Output the (x, y) coordinate of the center of the cell containing the given text.  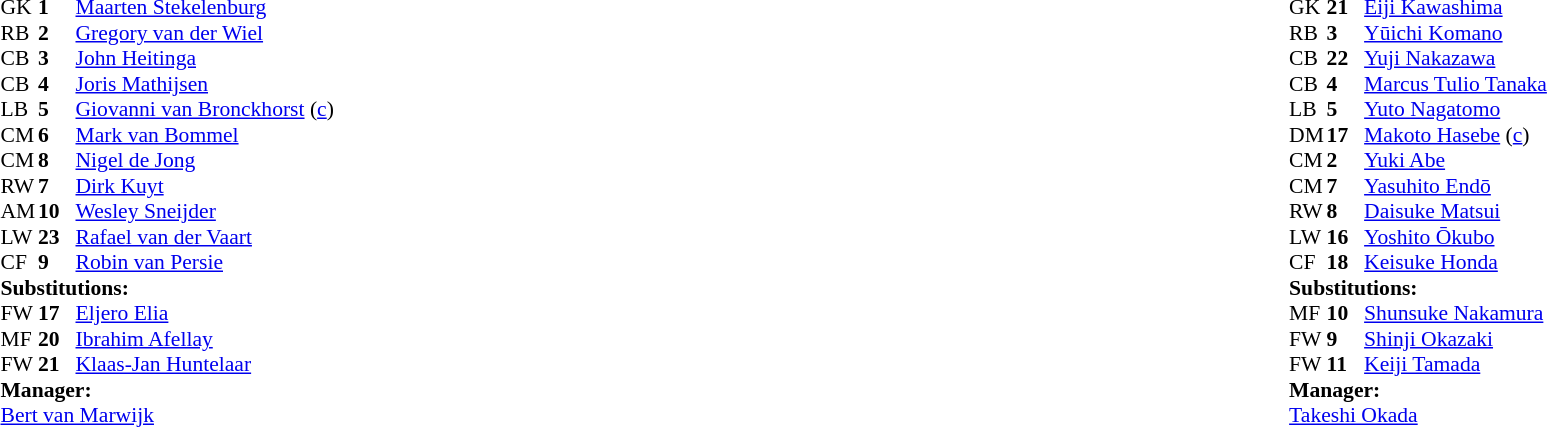
John Heitinga (205, 59)
Giovanni van Bronckhorst (c) (205, 109)
Keiji Tamada (1456, 365)
11 (1346, 365)
16 (1346, 237)
Robin van Persie (205, 263)
Nigel de Jong (205, 161)
Makoto Hasebe (c) (1456, 135)
Shunsuke Nakamura (1456, 313)
Eljero Elia (205, 313)
Rafael van der Vaart (205, 237)
Dirk Kuyt (205, 186)
Mark van Bommel (205, 135)
Keisuke Honda (1456, 263)
Klaas-Jan Huntelaar (205, 365)
Yuto Nagatomo (1456, 109)
Yasuhito Endō (1456, 186)
23 (57, 237)
DM (1308, 135)
22 (1346, 59)
Daisuke Matsui (1456, 211)
6 (57, 135)
Wesley Sneijder (205, 211)
21 (57, 365)
Yuji Nakazawa (1456, 59)
20 (57, 339)
Joris Mathijsen (205, 84)
Ibrahim Afellay (205, 339)
Yoshito Ōkubo (1456, 237)
18 (1346, 263)
Gregory van der Wiel (205, 33)
Yuki Abe (1456, 161)
Shinji Okazaki (1456, 339)
Marcus Tulio Tanaka (1456, 84)
Yūichi Komano (1456, 33)
AM (19, 211)
